Detect which cell encompasses the target text, then output its [x, y] center coordinate. 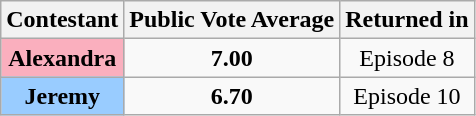
7.00 [232, 58]
Public Vote Average [232, 20]
Contestant [62, 20]
Episode 10 [407, 96]
Episode 8 [407, 58]
Jeremy [62, 96]
Returned in [407, 20]
6.70 [232, 96]
Alexandra [62, 58]
